Locate the cell with the specified text and output its (X, Y) center coordinate. 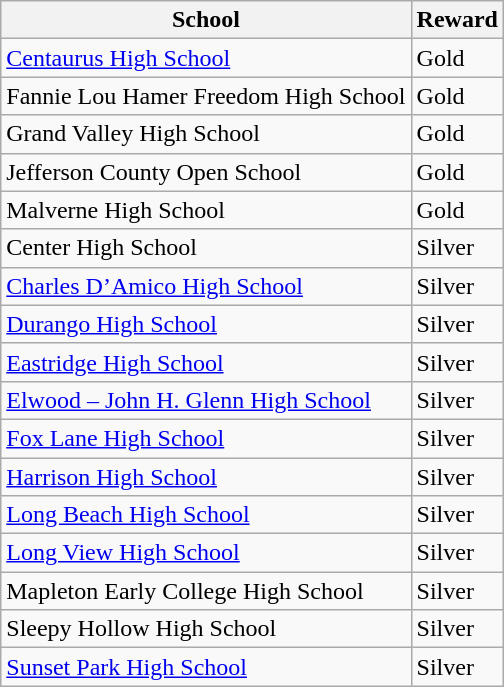
Centaurus High School (206, 58)
Eastridge High School (206, 362)
Long View High School (206, 553)
Fox Lane High School (206, 438)
Mapleton Early College High School (206, 591)
Sunset Park High School (206, 667)
Grand Valley High School (206, 134)
Charles D’Amico High School (206, 286)
Elwood – John H. Glenn High School (206, 400)
Sleepy Hollow High School (206, 629)
Long Beach High School (206, 515)
Durango High School (206, 324)
Malverne High School (206, 210)
School (206, 20)
Reward (457, 20)
Fannie Lou Hamer Freedom High School (206, 96)
Harrison High School (206, 477)
Center High School (206, 248)
Jefferson County Open School (206, 172)
